From the cell containing the given text, extract its center point as [x, y] coordinate. 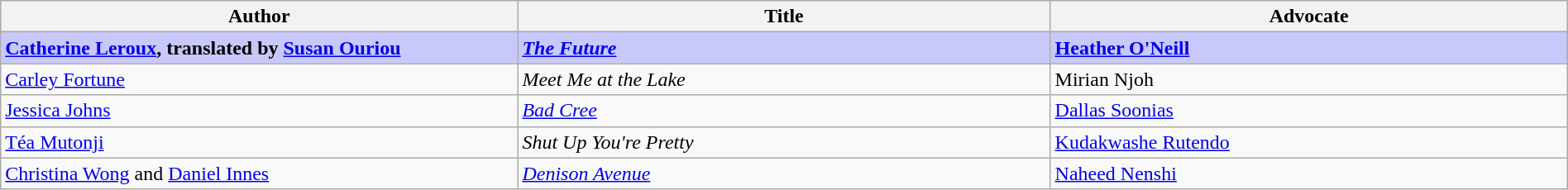
Dallas Soonias [1308, 111]
Jessica Johns [260, 111]
Carley Fortune [260, 79]
Naheed Nenshi [1308, 173]
Mirian Njoh [1308, 79]
Meet Me at the Lake [784, 79]
Christina Wong and Daniel Innes [260, 173]
Catherine Leroux, translated by Susan Ouriou [260, 48]
Author [260, 17]
Advocate [1308, 17]
Kudakwashe Rutendo [1308, 142]
The Future [784, 48]
Shut Up You're Pretty [784, 142]
Title [784, 17]
Bad Cree [784, 111]
Heather O'Neill [1308, 48]
Denison Avenue [784, 173]
Téa Mutonji [260, 142]
